Provide the (x, y) coordinate of the cell's center where the given text is located.  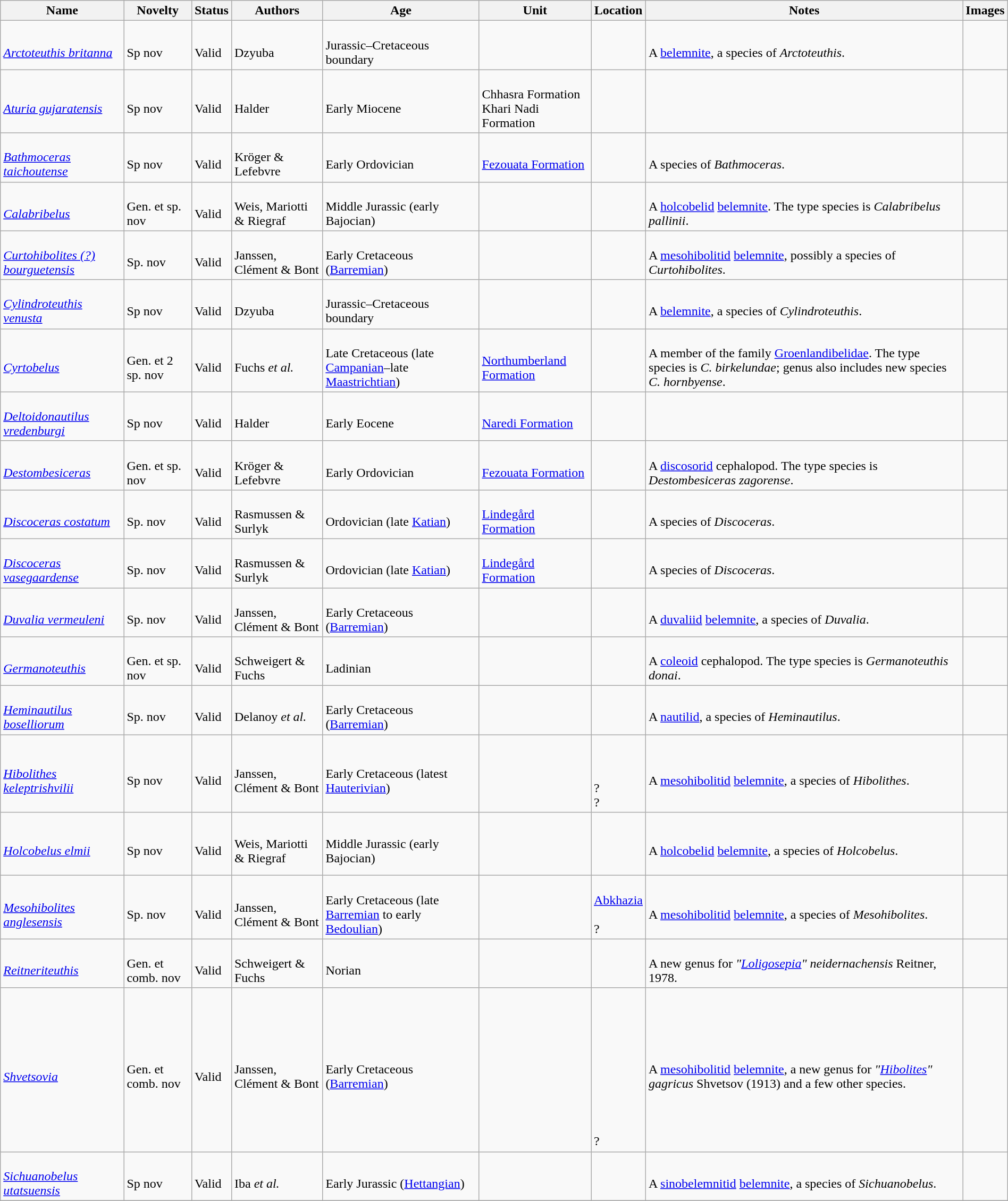
Discoceras costatum (62, 514)
A discosorid cephalopod. The type species is Destombesiceras zagorense. (804, 465)
Early Jurassic (Hettangian) (401, 1176)
Reitneriteuthis (62, 963)
Calabribelus (62, 206)
A mesohibolitid belemnite, a new genus for "Hibolites" gagricus Shvetsov (1913) and a few other species. (804, 1070)
A new genus for "Loligosepia" neidernachensis Reitner, 1978. (804, 963)
Delanoy et al. (276, 710)
? ? (619, 774)
Late Cretaceous (late Campanian–late Maastrichtian) (401, 360)
A holcobelid belemnite. The type species is Calabribelus pallinii. (804, 206)
Shvetsovia (62, 1070)
A sinobelemnitid belemnite, a species of Sichuanobelus. (804, 1176)
Early Eocene (401, 416)
Germanoteuthis (62, 661)
Unit (535, 11)
A holcobelid belemnite, a species of Holcobelus. (804, 844)
Iba et al. (276, 1176)
A mesohibolitid belemnite, a species of Hibolithes. (804, 774)
Notes (804, 11)
Images (985, 11)
Hibolithes keleptrishvilii (62, 774)
Deltoidonautilus vredenburgi (62, 416)
Northumberland Formation (535, 360)
Early Cretaceous (late Barremian to early Bedoulian) (401, 907)
Chhasra Formation Khari Nadi Formation (535, 101)
Name (62, 11)
Aturia gujaratensis (62, 101)
Cyrtobelus (62, 360)
Norian (401, 963)
Cylindroteuthis venusta (62, 304)
Discoceras vasegaardense (62, 563)
Sichuanobelus utatsuensis (62, 1176)
Authors (276, 11)
Holcobelus elmii (62, 844)
A duvaliid belemnite, a species of Duvalia. (804, 612)
Curtohibolites (?) bourguetensis (62, 255)
Status (212, 11)
Arctoteuthis britanna (62, 45)
A species of Bathmoceras. (804, 157)
Location (619, 11)
Destombesiceras (62, 465)
? (619, 1070)
Fuchs et al. (276, 360)
Bathmoceras taichoutense (62, 157)
Mesohibolites anglesensis (62, 907)
A mesohibolitid belemnite, a species of Mesohibolites. (804, 907)
Naredi Formation (535, 416)
A nautilid, a species of Heminautilus. (804, 710)
Ladinian (401, 661)
Abkhazia ? (619, 907)
Age (401, 11)
Duvalia vermeuleni (62, 612)
A member of the family Groenlandibelidae. The type species is C. birkelundae; genus also includes new species C. hornbyense. (804, 360)
A coleoid cephalopod. The type species is Germanoteuthis donai. (804, 661)
Early Miocene (401, 101)
A mesohibolitid belemnite, possibly a species of Curtohibolites. (804, 255)
Heminautilus boselliorum (62, 710)
Gen. et 2 sp. nov (157, 360)
Novelty (157, 11)
Early Cretaceous (latest Hauterivian) (401, 774)
A belemnite, a species of Cylindroteuthis. (804, 304)
A belemnite, a species of Arctoteuthis. (804, 45)
